Return [X, Y] of the center of cell containing provided text 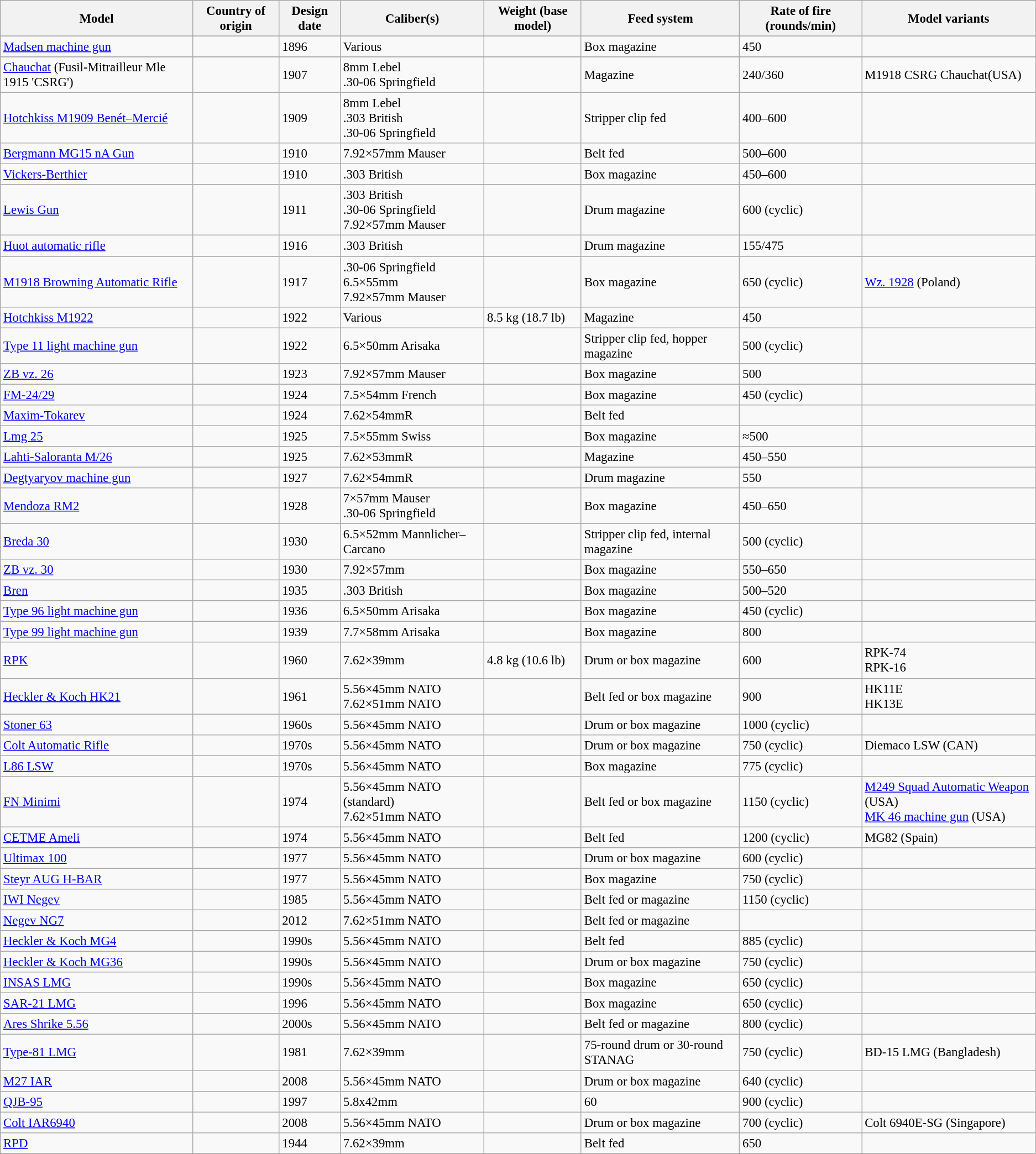
Heckler & Koch HK21 [96, 696]
640 (cyclic) [800, 1081]
1200 (cyclic) [800, 837]
ZB vz. 30 [96, 570]
Type-81 LMG [96, 1052]
1944 [310, 1143]
Degtyaryov machine gun [96, 478]
Huot automatic rifle [96, 246]
5.8x42mm [412, 1101]
500–600 [800, 154]
Type 99 light machine gun [96, 632]
7.7×58mm Arisaka [412, 632]
Ultimax 100 [96, 858]
600 [800, 661]
INSAS LMG [96, 983]
1936 [310, 611]
Type 11 light machine gun [96, 346]
1916 [310, 246]
1935 [310, 591]
650 [800, 1143]
Heckler & Koch MG4 [96, 941]
75-round drum or 30-round STANAG [660, 1052]
Lahti-Saloranta M/26 [96, 457]
Mendoza RM2 [96, 506]
IWI Negev [96, 900]
1909 [310, 118]
5.56×45mm NATO 7.62×51mm NATO [412, 696]
Lmg 25 [96, 436]
Madsen machine gun [96, 47]
MG82 (Spain) [949, 837]
1997 [310, 1101]
Colt 6940E-SG (Singapore) [949, 1122]
M1918 CSRG Chauchat(USA) [949, 75]
CETME Ameli [96, 837]
1939 [310, 632]
1961 [310, 696]
L86 LSW [96, 766]
900 (cyclic) [800, 1101]
Maxim-Tokarev [96, 416]
Diemaco LSW (CAN) [949, 745]
QJB-95 [96, 1101]
Heckler & Koch MG36 [96, 962]
Steyr AUG H-BAR [96, 879]
1911 [310, 210]
1985 [310, 900]
Colt Automatic Rifle [96, 745]
RPK [96, 661]
1927 [310, 478]
2012 [310, 921]
Breda 30 [96, 542]
Feed system [660, 19]
7.92×57mm [412, 570]
Bren [96, 591]
Stripper clip fed [660, 118]
1923 [310, 374]
M249 Squad Automatic Weapon (USA) MK 46 machine gun (USA) [949, 802]
Stoner 63 [96, 725]
500–520 [800, 591]
7.5×54mm French [412, 395]
7.5×55mm Swiss [412, 436]
6.5×52mm Mannlicher–Carcano [412, 542]
RPD [96, 1143]
7.62×53mmR [412, 457]
.303 British .30-06 Springfield 7.92×57mm Mauser [412, 210]
700 (cyclic) [800, 1122]
450–650 [800, 506]
FM-24/29 [96, 395]
550–650 [800, 570]
1917 [310, 282]
1996 [310, 1004]
Rate of fire (rounds/min) [800, 19]
775 (cyclic) [800, 766]
8.5 kg (18.7 lb) [533, 317]
Lewis Gun [96, 210]
Hotchkiss M1922 [96, 317]
450–600 [800, 175]
Colt IAR6940 [96, 1122]
M1918 Browning Automatic Rifle [96, 282]
Vickers-Berthier [96, 175]
Caliber(s) [412, 19]
FN Minimi [96, 802]
500 [800, 374]
240/360 [800, 75]
Ares Shrike 5.56 [96, 1024]
HK11EHK13E [949, 696]
1000 (cyclic) [800, 725]
1896 [310, 47]
RPK-74RPK-16 [949, 661]
450–550 [800, 457]
Model [96, 19]
Wz. 1928 (Poland) [949, 282]
BD-15 LMG (Bangladesh) [949, 1052]
900 [800, 696]
≈500 [800, 436]
8mm Lebel .30-06 Springfield [412, 75]
Chauchat (Fusil-Mitrailleur Mle 1915 'CSRG') [96, 75]
M27 IAR [96, 1081]
SAR-21 LMG [96, 1004]
800 (cyclic) [800, 1024]
Weight (base model) [533, 19]
8mm Lebel .303 British .30-06 Springfield [412, 118]
Type 96 light machine gun [96, 611]
550 [800, 478]
800 [800, 632]
7×57mm Mauser .30-06 Springfield [412, 506]
Stripper clip fed, hopper magazine [660, 346]
1981 [310, 1052]
5.56×45mm NATO (standard) 7.62×51mm NATO [412, 802]
Bergmann MG15 nA Gun [96, 154]
1960s [310, 725]
885 (cyclic) [800, 941]
4.8 kg (10.6 lb) [533, 661]
1907 [310, 75]
1960 [310, 661]
2000s [310, 1024]
60 [660, 1101]
1928 [310, 506]
Design date [310, 19]
155/475 [800, 246]
Country of origin [236, 19]
Model variants [949, 19]
.30-06 Springfield 6.5×55mm 7.92×57mm Mauser [412, 282]
Stripper clip fed, internal magazine [660, 542]
Negev NG7 [96, 921]
Hotchkiss M1909 Benét–Mercié [96, 118]
ZB vz. 26 [96, 374]
400–600 [800, 118]
7.62×51mm NATO [412, 921]
